Pinpoint the cell where the given text exists, returning its [x, y] midpoint coordinate. 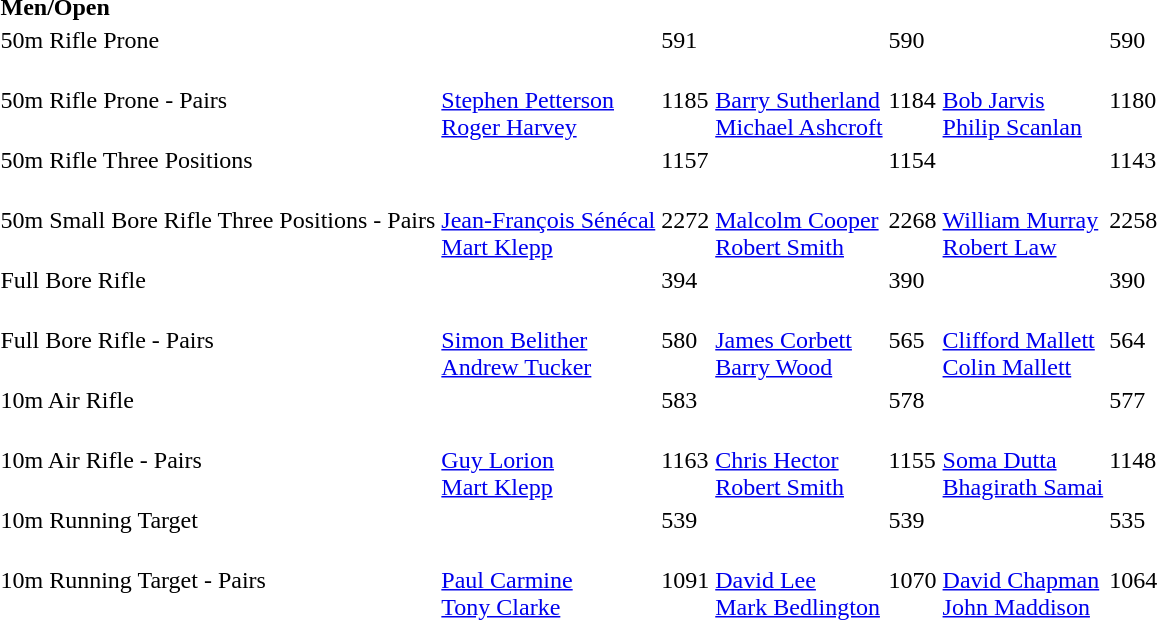
580 [686, 340]
Chris HectorRobert Smith [799, 460]
1184 [912, 100]
Soma DuttaBhagirath Samai [1023, 460]
Simon BelitherAndrew Tucker [548, 340]
394 [686, 280]
Malcolm CooperRobert Smith [799, 220]
James CorbettBarry Wood [799, 340]
Barry SutherlandMichael Ashcroft [799, 100]
Jean-François SénécalMart Klepp [548, 220]
1157 [686, 160]
Bob JarvisPhilip Scanlan [1023, 100]
2272 [686, 220]
2268 [912, 220]
591 [686, 40]
590 [912, 40]
578 [912, 400]
1155 [912, 460]
William MurrayRobert Law [1023, 220]
1185 [686, 100]
Guy LorionMart Klepp [548, 460]
1154 [912, 160]
Stephen PettersonRoger Harvey [548, 100]
1163 [686, 460]
583 [686, 400]
565 [912, 340]
Clifford MallettColin Mallett [1023, 340]
390 [912, 280]
